Search for the cell housing the specified text and yield its [X, Y] center coordinate. 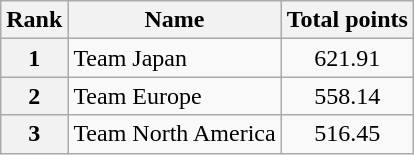
Name [174, 20]
516.45 [347, 134]
Team Europe [174, 96]
Team Japan [174, 58]
2 [34, 96]
621.91 [347, 58]
1 [34, 58]
Team North America [174, 134]
3 [34, 134]
558.14 [347, 96]
Rank [34, 20]
Total points [347, 20]
